Determine the [x, y] coordinate at the center of the cell enclosing the given text.  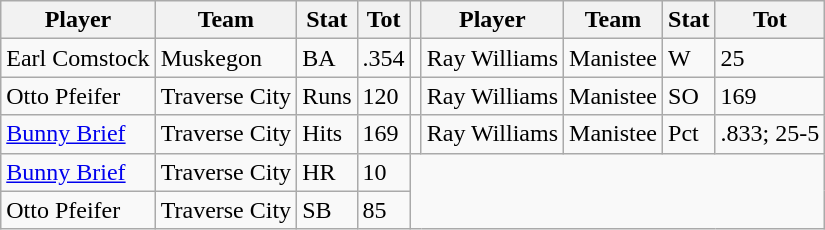
SB [327, 210]
120 [384, 96]
.833; 25-5 [770, 134]
SO [689, 96]
25 [770, 58]
Hits [327, 134]
BA [327, 58]
HR [327, 172]
10 [384, 172]
Muskegon [226, 58]
85 [384, 210]
.354 [384, 58]
Pct [689, 134]
Runs [327, 96]
W [689, 58]
Earl Comstock [78, 58]
